Return (x, y) of the center of cell containing provided text 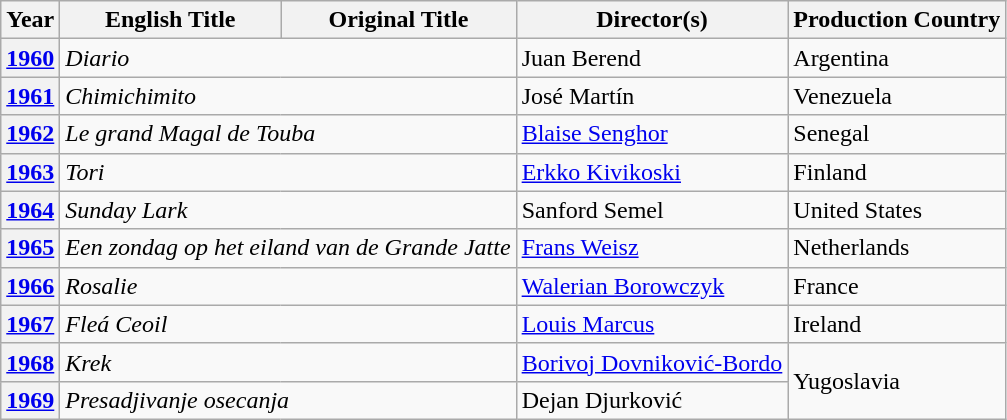
1962 (30, 134)
Ireland (897, 324)
Le grand Magal de Touba (288, 134)
Frans Weisz (652, 248)
Juan Berend (652, 58)
Louis Marcus (652, 324)
Blaise Senghor (652, 134)
Year (30, 20)
Venezuela (897, 96)
Director(s) (652, 20)
Presadjivanje osecanja (288, 400)
Finland (897, 172)
1964 (30, 210)
1969 (30, 400)
Rosalie (288, 286)
Sanford Semel (652, 210)
José Martín (652, 96)
English Title (170, 20)
Een zondag op het eiland van de Grande Jatte (288, 248)
Sunday Lark (288, 210)
1966 (30, 286)
Yugoslavia (897, 381)
1961 (30, 96)
1968 (30, 362)
Netherlands (897, 248)
Original Title (398, 20)
Production Country (897, 20)
1965 (30, 248)
Walerian Borowczyk (652, 286)
Fleá Ceoil (288, 324)
Dejan Djurković (652, 400)
Erkko Kivikoski (652, 172)
Tori (288, 172)
Argentina (897, 58)
Diario (288, 58)
1960 (30, 58)
1967 (30, 324)
1963 (30, 172)
United States (897, 210)
France (897, 286)
Krek (288, 362)
Senegal (897, 134)
Chimichimito (288, 96)
Borivoj Dovniković-Bordo (652, 362)
